Detect which cell encompasses the target text, then output its (X, Y) center coordinate. 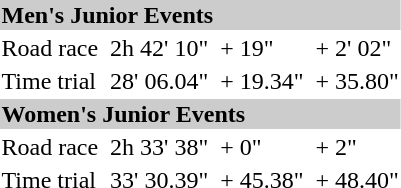
Women's Junior Events (200, 114)
+ 2" (357, 147)
+ 19.34" (262, 81)
+ 0" (262, 147)
Time trial (50, 81)
2h 33' 38" (160, 147)
+ 35.80" (357, 81)
28' 06.04" (160, 81)
+ 19" (262, 48)
+ 2' 02" (357, 48)
2h 42' 10" (160, 48)
Men's Junior Events (200, 15)
